Capture the cell that displays the provided text and extract its [X, Y] central coordinate. 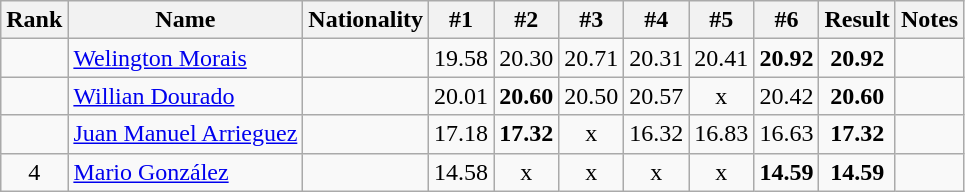
#5 [722, 20]
Willian Dourado [186, 96]
20.42 [786, 96]
20.30 [526, 58]
16.83 [722, 134]
Name [186, 20]
#1 [462, 20]
Rank [34, 20]
#4 [656, 20]
20.01 [462, 96]
#3 [592, 20]
#6 [786, 20]
16.32 [656, 134]
Result [857, 20]
Welington Morais [186, 58]
Mario González [186, 172]
14.58 [462, 172]
16.63 [786, 134]
20.57 [656, 96]
Notes [929, 20]
#2 [526, 20]
19.58 [462, 58]
20.71 [592, 58]
20.41 [722, 58]
20.50 [592, 96]
Nationality [366, 20]
20.31 [656, 58]
17.18 [462, 134]
4 [34, 172]
Juan Manuel Arrieguez [186, 134]
